Search for the cell housing the specified text and yield its [X, Y] center coordinate. 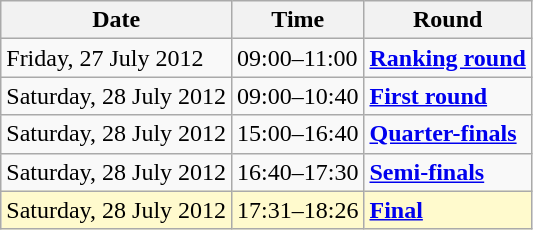
Date [116, 20]
09:00–11:00 [298, 58]
Quarter-finals [448, 134]
16:40–17:30 [298, 172]
Time [298, 20]
17:31–18:26 [298, 210]
Round [448, 20]
Final [448, 210]
09:00–10:40 [298, 96]
Semi-finals [448, 172]
Friday, 27 July 2012 [116, 58]
15:00–16:40 [298, 134]
Ranking round [448, 58]
First round [448, 96]
